Capture the cell that displays the provided text and extract its (x, y) central coordinate. 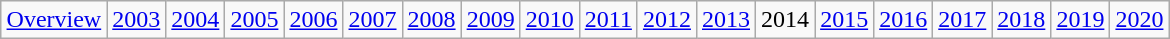
2012 (666, 20)
2005 (254, 20)
2018 (1022, 20)
2014 (786, 20)
2016 (904, 20)
2003 (136, 20)
2006 (314, 20)
Overview (54, 20)
2013 (726, 20)
2019 (1080, 20)
2009 (490, 20)
2004 (196, 20)
2010 (550, 20)
2015 (844, 20)
2011 (608, 20)
2020 (1140, 20)
2007 (372, 20)
2017 (962, 20)
2008 (432, 20)
